Pinpoint the cell where the given text exists, returning its [X, Y] midpoint coordinate. 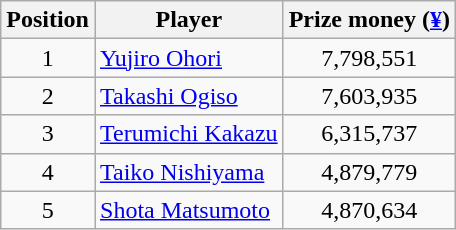
Yujiro Ohori [188, 58]
4,879,779 [369, 172]
Position [48, 20]
3 [48, 134]
6,315,737 [369, 134]
Takashi Ogiso [188, 96]
Taiko Nishiyama [188, 172]
Terumichi Kakazu [188, 134]
2 [48, 96]
4,870,634 [369, 210]
7,603,935 [369, 96]
Prize money (¥) [369, 20]
1 [48, 58]
7,798,551 [369, 58]
4 [48, 172]
5 [48, 210]
Player [188, 20]
Shota Matsumoto [188, 210]
